Identify which cell holds the provided text, then report its (x, y) central coordinate. 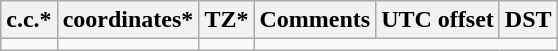
coordinates* (128, 20)
TZ* (226, 20)
DST (528, 20)
UTC offset (438, 20)
Comments (315, 20)
c.c.* (29, 20)
